Return (X, Y) of the center of cell containing provided text 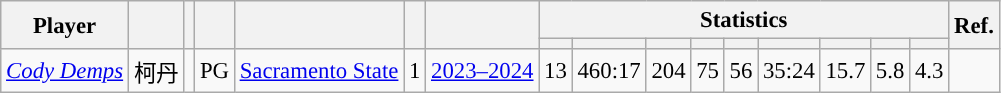
15.7 (845, 71)
Cody Demps (65, 71)
75 (708, 71)
35:24 (790, 71)
柯丹 (156, 71)
5.8 (890, 71)
Statistics (744, 20)
460:17 (609, 71)
13 (556, 71)
1 (415, 71)
PG (215, 71)
Player (65, 25)
2023–2024 (482, 71)
Ref. (974, 25)
56 (740, 71)
204 (668, 71)
Sacramento State (318, 71)
4.3 (930, 71)
